Extract the (X, Y) coordinate from the center of the cell holding the provided text.  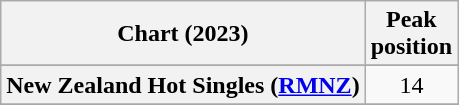
14 (411, 85)
New Zealand Hot Singles (RMNZ) (183, 85)
Chart (2023) (183, 34)
Peakposition (411, 34)
